Return the (X, Y) coordinate for the center point of the cell that contains the specified text.  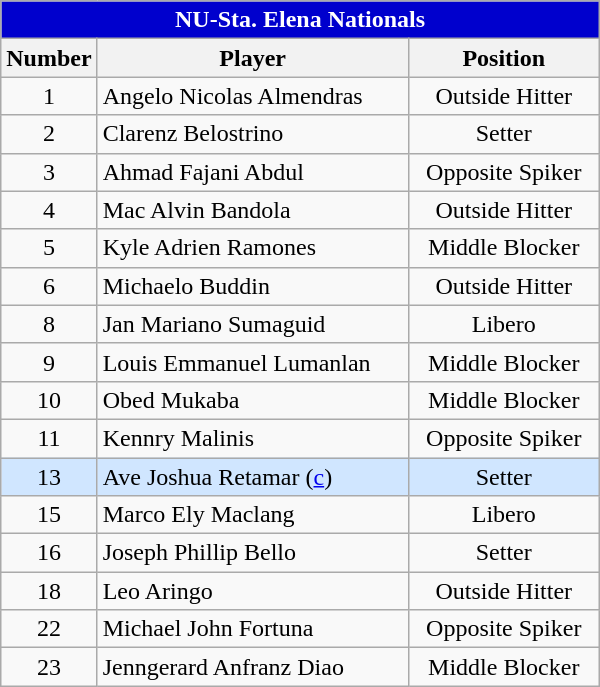
Michael John Fortuna (252, 629)
5 (49, 248)
Number (49, 58)
Leo Aringo (252, 591)
Marco Ely Maclang (252, 515)
Clarenz Belostrino (252, 134)
18 (49, 591)
16 (49, 553)
4 (49, 210)
Obed Mukaba (252, 400)
Kennry Malinis (252, 438)
3 (49, 172)
Joseph Phillip Bello (252, 553)
Louis Emmanuel Lumanlan (252, 362)
Ahmad Fajani Abdul (252, 172)
Player (252, 58)
Jan Mariano Sumaguid (252, 324)
2 (49, 134)
13 (49, 477)
Kyle Adrien Ramones (252, 248)
Ave Joshua Retamar (c) (252, 477)
Michaelo Buddin (252, 286)
23 (49, 667)
Jenngerard Anfranz Diao (252, 667)
11 (49, 438)
8 (49, 324)
22 (49, 629)
1 (49, 96)
6 (49, 286)
NU-Sta. Elena Nationals (300, 20)
Angelo Nicolas Almendras (252, 96)
10 (49, 400)
Position (504, 58)
15 (49, 515)
Mac Alvin Bandola (252, 210)
9 (49, 362)
